From the cell containing the given text, extract its center point as (x, y) coordinate. 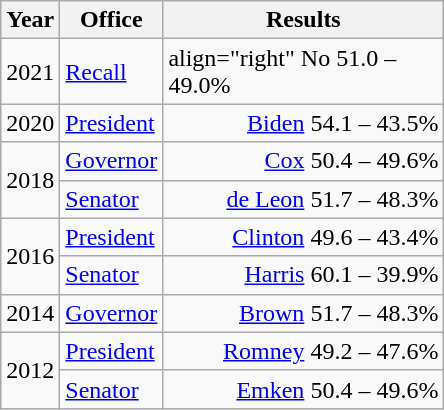
Year (30, 20)
2021 (30, 72)
Biden 54.1 – 43.5% (304, 123)
2016 (30, 256)
Results (304, 20)
2020 (30, 123)
Romney 49.2 – 47.6% (304, 351)
Recall (112, 72)
align="right" No 51.0 – 49.0% (304, 72)
Office (112, 20)
Clinton 49.6 – 43.4% (304, 237)
de Leon 51.7 – 48.3% (304, 199)
Harris 60.1 – 39.9% (304, 275)
2014 (30, 313)
2012 (30, 370)
Brown 51.7 – 48.3% (304, 313)
Cox 50.4 – 49.6% (304, 161)
Emken 50.4 – 49.6% (304, 389)
2018 (30, 180)
